Scan for the cell matching the given text and deliver its (X, Y) coordinate at center. 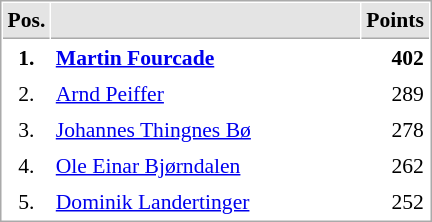
252 (396, 201)
Martin Fourcade (206, 57)
3. (26, 129)
5. (26, 201)
Points (396, 21)
278 (396, 129)
Arnd Peiffer (206, 93)
Ole Einar Bjørndalen (206, 165)
402 (396, 57)
4. (26, 165)
1. (26, 57)
289 (396, 93)
Dominik Landertinger (206, 201)
262 (396, 165)
2. (26, 93)
Pos. (26, 21)
Johannes Thingnes Bø (206, 129)
